Return (x, y) of the center of cell containing provided text 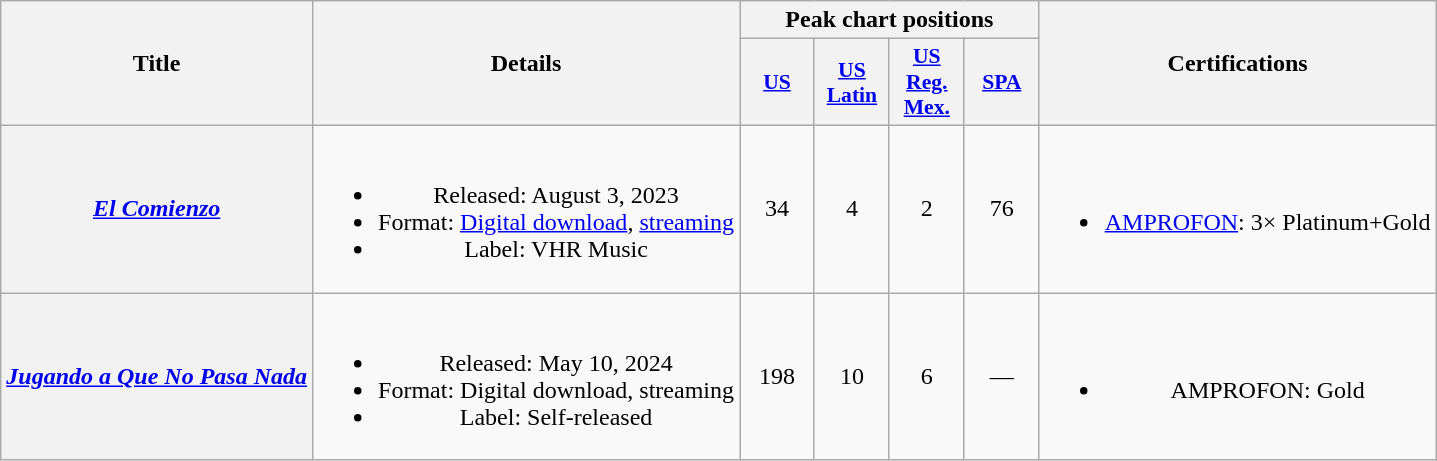
El Comienzo (157, 208)
USReg.Mex. (926, 82)
6 (926, 376)
Details (526, 64)
Released: May 10, 2024Format: Digital download, streamingLabel: Self-released (526, 376)
USLatin (852, 82)
198 (778, 376)
— (1002, 376)
10 (852, 376)
AMPROFON: Gold (1238, 376)
2 (926, 208)
Peak chart positions (890, 20)
4 (852, 208)
34 (778, 208)
AMPROFON: 3× Platinum+Gold (1238, 208)
Title (157, 64)
SPA (1002, 82)
US (778, 82)
Released: August 3, 2023Format: Digital download, streamingLabel: VHR Music (526, 208)
76 (1002, 208)
Jugando a Que No Pasa Nada (157, 376)
Certifications (1238, 64)
